Locate the cell with the specified text and output its (X, Y) center coordinate. 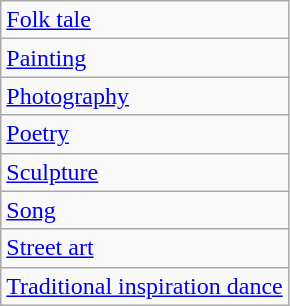
Photography (144, 96)
Traditional inspiration dance (144, 286)
Poetry (144, 134)
Song (144, 210)
Sculpture (144, 172)
Painting (144, 58)
Street art (144, 248)
Folk tale (144, 20)
